From the cell containing the given text, extract its center point as [x, y] coordinate. 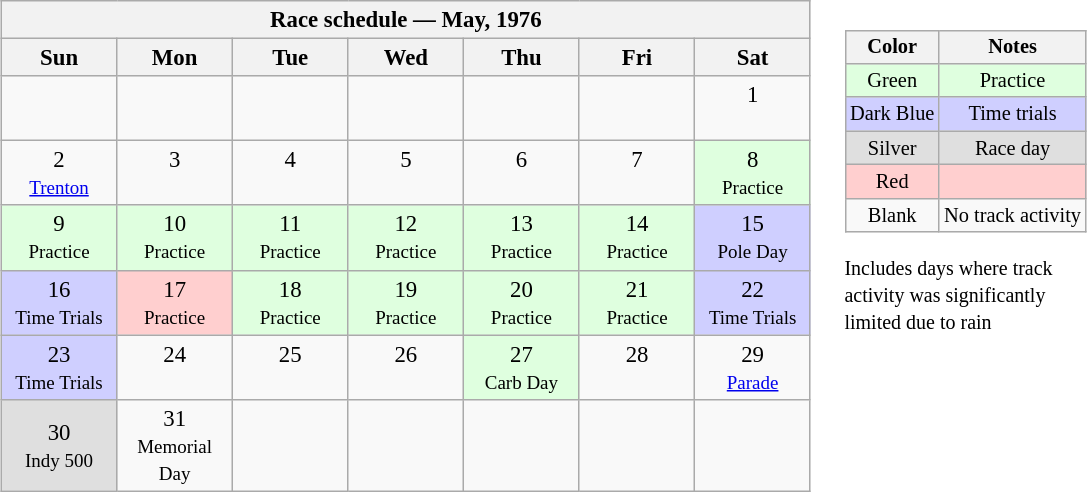
31Memorial Day [175, 445]
Race day [1012, 148]
13Practice [522, 238]
23Time Trials [59, 368]
Practice [1012, 81]
18Practice [290, 302]
2Trenton [59, 174]
Sat [753, 58]
4 [290, 174]
Tue [290, 58]
26 [406, 368]
11Practice [290, 238]
10Practice [175, 238]
Wed [406, 58]
28 [637, 368]
Blank [892, 215]
24 [175, 368]
27Carb Day [522, 368]
6 [522, 174]
21Practice [637, 302]
Green [892, 81]
9Practice [59, 238]
25 [290, 368]
16Time Trials [59, 302]
No track activity [1012, 215]
1 [753, 108]
Dark Blue [892, 114]
Notes [1012, 47]
Time trials [1012, 114]
19Practice [406, 302]
30Indy 500 [59, 445]
12Practice [406, 238]
Mon [175, 58]
7 [637, 174]
15Pole Day [753, 238]
Thu [522, 58]
Race schedule — May, 1976 [406, 20]
5 [406, 174]
14Practice [637, 238]
29Parade [753, 368]
22Time Trials [753, 302]
Color [892, 47]
20Practice [522, 302]
Red [892, 182]
Fri [637, 58]
Sun [59, 58]
Silver [892, 148]
8Practice [753, 174]
17Practice [175, 302]
3 [175, 174]
